For the text-containing cell, return its midpoint in [x, y] coordinate format. 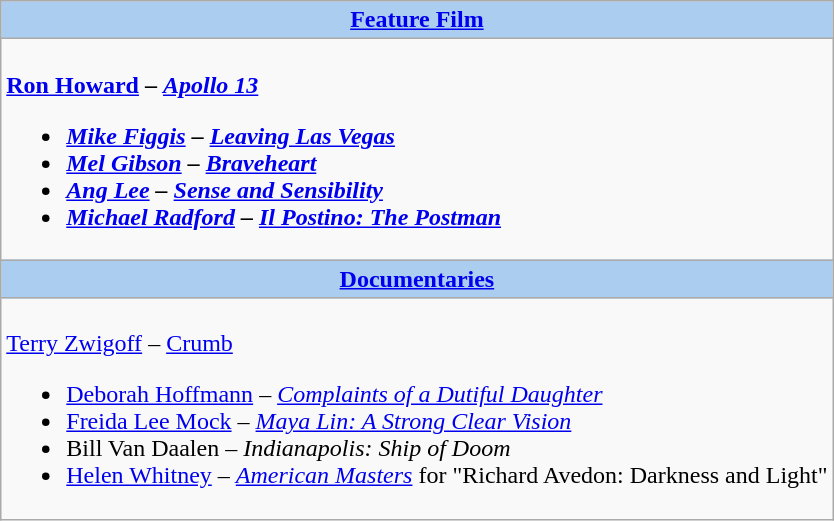
Feature Film [417, 20]
Documentaries [417, 279]
Ron Howard – Apollo 13Mike Figgis – Leaving Las VegasMel Gibson – BraveheartAng Lee – Sense and SensibilityMichael Radford – Il Postino: The Postman [417, 150]
